Identify which cell holds the provided text, then report its (x, y) central coordinate. 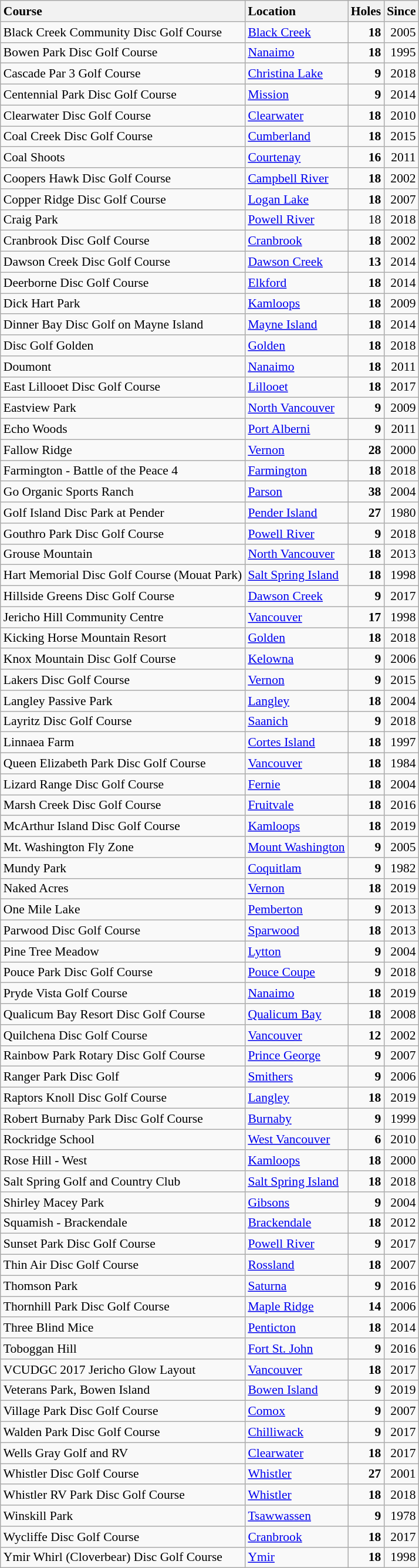
Dinner Bay Disc Golf on Mayne Island (123, 325)
Parson (296, 492)
Deerborne Disc Golf Course (123, 283)
Thomson Park (123, 1286)
Qualicum Bay (296, 1014)
Whistler Disc Golf Course (123, 1474)
Robert Burnaby Park Disc Golf Course (123, 1119)
Thornhill Park Disc Golf Course (123, 1307)
14 (366, 1307)
Queen Elizabeth Park Disc Golf Course (123, 764)
Burnaby (296, 1119)
Golf Island Disc Park at Pender (123, 513)
Logan Lake (296, 199)
Wells Gray Golf and RV (123, 1453)
Walden Park Disc Golf Course (123, 1432)
Gouthro Park Disc Golf Course (123, 534)
Wycliffe Disc Golf Course (123, 1537)
Penticton (296, 1328)
Kelowna (296, 659)
Prince George (296, 1056)
Lillooet (296, 387)
Tsawwassen (296, 1516)
Bowen Island (296, 1390)
Christina Lake (296, 74)
Mayne Island (296, 325)
East Lillooet Disc Golf Course (123, 387)
Parwood Disc Golf Course (123, 931)
Coal Shoots (123, 158)
16 (366, 158)
Smithers (296, 1077)
Copper Ridge Disc Golf Course (123, 199)
Ymir Whirl (Cloverbear) Disc Golf Course (123, 1557)
1999 (401, 1119)
Rockridge School (123, 1140)
Brackendale (296, 1223)
Location (296, 11)
Pouce Coupe (296, 973)
Lizard Range Disc Golf Course (123, 784)
Rainbow Park Rotary Disc Golf Course (123, 1056)
Pine Tree Meadow (123, 951)
Black Creek Community Disc Golf Course (123, 32)
Campbell River (296, 178)
Raptors Knoll Disc Golf Course (123, 1098)
28 (366, 450)
West Vancouver (296, 1140)
Whistler RV Park Disc Golf Course (123, 1495)
Clearwater Disc Golf Course (123, 116)
McArthur Island Disc Golf Course (123, 827)
Thin Air Disc Golf Course (123, 1265)
2012 (401, 1223)
Kicking Horse Mountain Resort (123, 638)
Ranger Park Disc Golf (123, 1077)
Port Alberni (296, 429)
13 (366, 262)
1984 (401, 764)
Course (123, 11)
Qualicum Bay Resort Disc Golf Course (123, 1014)
12 (366, 1035)
Chilliwack (296, 1432)
Sunset Park Disc Golf Course (123, 1244)
Squamish - Brackendale (123, 1223)
Courtenay (296, 158)
Mount Washington (296, 847)
Coquitlam (296, 868)
Pryde Vista Golf Course (123, 994)
Dawson Creek Disc Golf Course (123, 262)
Disc Golf Golden (123, 346)
1982 (401, 868)
Eastview Park (123, 408)
Knox Mountain Disc Golf Course (123, 659)
Bowen Park Disc Golf Course (123, 53)
Winskill Park (123, 1516)
1995 (401, 53)
Mt. Washington Fly Zone (123, 847)
2001 (401, 1474)
Go Organic Sports Ranch (123, 492)
Layritz Disc Golf Course (123, 722)
1980 (401, 513)
Gibsons (296, 1203)
Holes (366, 11)
1997 (401, 743)
Maple Ridge (296, 1307)
Saturna (296, 1286)
Pemberton (296, 910)
Farmington - Battle of the Peace 4 (123, 471)
Saanich (296, 722)
Hart Memorial Disc Golf Course (Mouat Park) (123, 575)
Fort St. John (296, 1349)
6 (366, 1140)
Rose Hill - West (123, 1161)
Cranbrook Disc Golf Course (123, 241)
Fernie (296, 784)
Elkford (296, 283)
Cascade Par 3 Golf Course (123, 74)
Craig Park (123, 220)
Pouce Park Disc Golf Course (123, 973)
Linnaea Farm (123, 743)
Pender Island (296, 513)
Fruitvale (296, 805)
Toboggan Hill (123, 1349)
Coopers Hawk Disc Golf Course (123, 178)
Naked Acres (123, 889)
1978 (401, 1516)
Jericho Hill Community Centre (123, 617)
Cumberland (296, 137)
Coal Creek Disc Golf Course (123, 137)
Doumont (123, 367)
Mundy Park (123, 868)
Village Park Disc Golf Course (123, 1411)
Black Creek (296, 32)
One Mile Lake (123, 910)
Rossland (296, 1265)
Marsh Creek Disc Golf Course (123, 805)
Salt Spring Golf and Country Club (123, 1181)
Centennial Park Disc Golf Course (123, 95)
Fallow Ridge (123, 450)
Hillside Greens Disc Golf Course (123, 597)
Dick Hart Park (123, 304)
Farmington (296, 471)
38 (366, 492)
Three Blind Mice (123, 1328)
Echo Woods (123, 429)
Ymir (296, 1557)
Lytton (296, 951)
Shirley Macey Park (123, 1203)
Mission (296, 95)
Quilchena Disc Golf Course (123, 1035)
Cortes Island (296, 743)
Lakers Disc Golf Course (123, 680)
Grouse Mountain (123, 554)
Veterans Park, Bowen Island (123, 1390)
17 (366, 617)
Langley Passive Park (123, 701)
VCUDGC 2017 Jericho Glow Layout (123, 1370)
Since (401, 11)
Comox (296, 1411)
2008 (401, 1014)
Sparwood (296, 931)
